From the cell containing the given text, extract its center point as (x, y) coordinate. 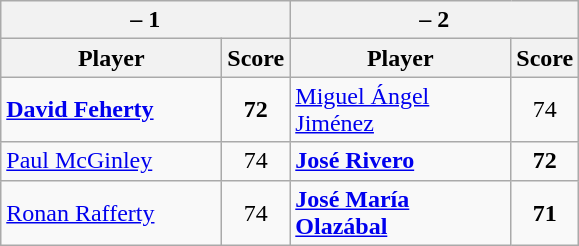
David Feherty (112, 110)
Ronan Rafferty (112, 212)
71 (545, 212)
– 1 (146, 20)
Miguel Ángel Jiménez (400, 110)
Paul McGinley (112, 161)
– 2 (434, 20)
José Rivero (400, 161)
José María Olazábal (400, 212)
